Output the (x, y) coordinate of the center of the cell containing the given text.  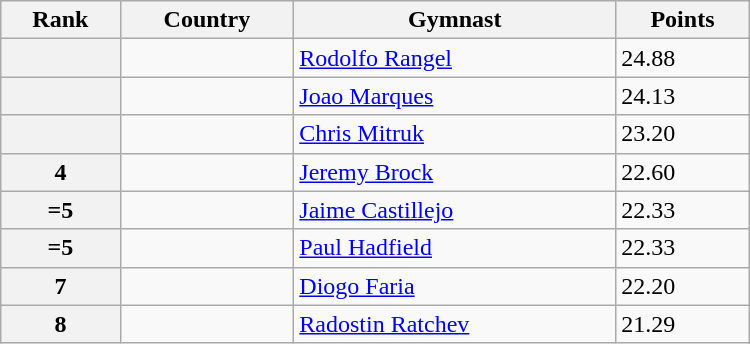
Rodolfo Rangel (455, 58)
Radostin Ratchev (455, 324)
Gymnast (455, 20)
24.13 (683, 96)
Jaime Castillejo (455, 210)
Jeremy Brock (455, 172)
23.20 (683, 134)
24.88 (683, 58)
22.20 (683, 286)
8 (60, 324)
4 (60, 172)
22.60 (683, 172)
Rank (60, 20)
7 (60, 286)
Points (683, 20)
Joao Marques (455, 96)
Paul Hadfield (455, 248)
Country (207, 20)
21.29 (683, 324)
Diogo Faria (455, 286)
Chris Mitruk (455, 134)
